Provide the (x, y) coordinate of the cell's center where the given text is located.  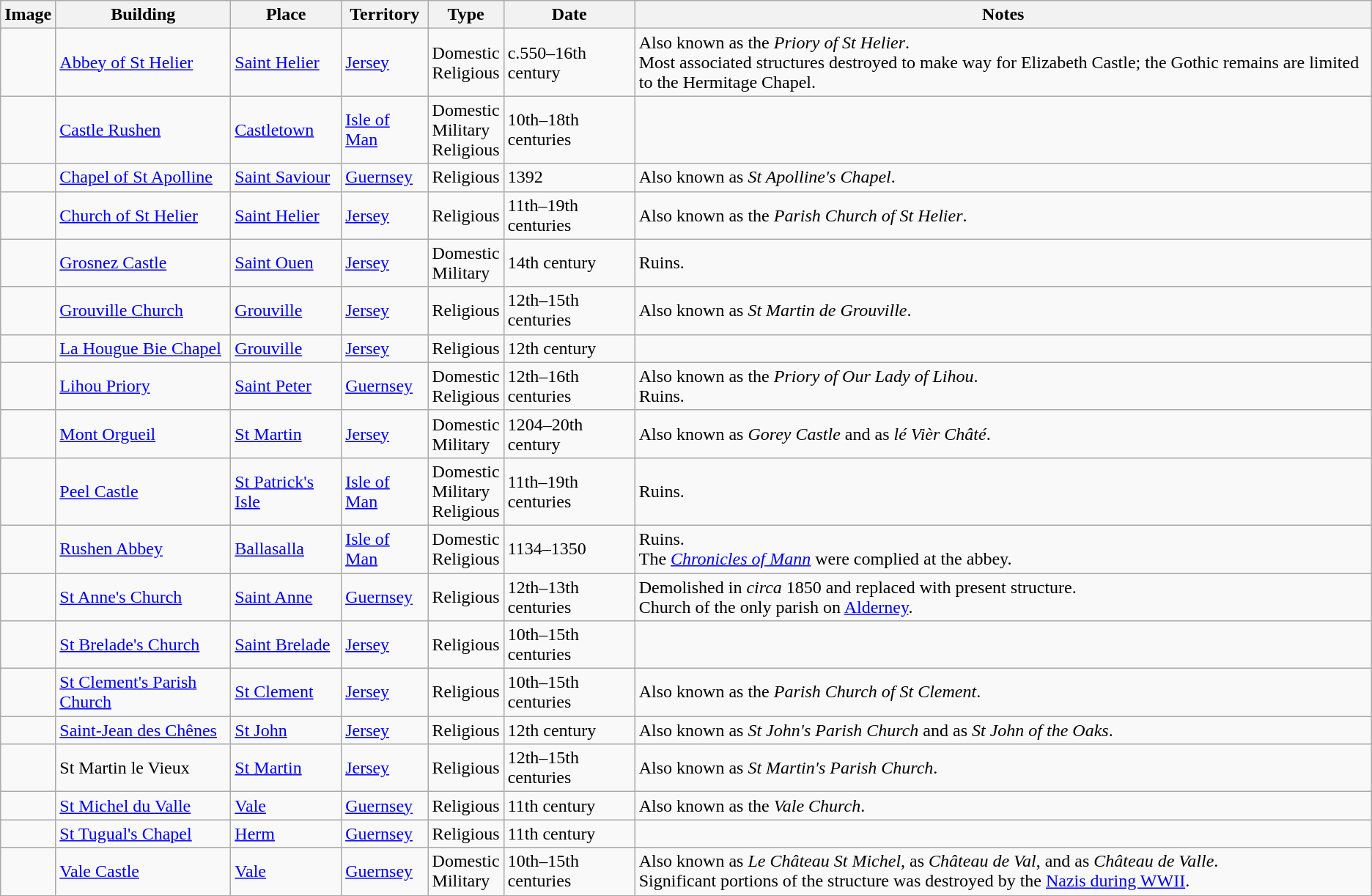
Chapel of St Apolline (144, 177)
Saint Anne (286, 597)
Ballasalla (286, 548)
St Brelade's Church (144, 645)
St Anne's Church (144, 597)
Date (569, 15)
Grosnez Castle (144, 262)
Castle Rushen (144, 130)
St Martin le Vieux (144, 768)
10th–18th centuries (569, 130)
Also known as St Martin de Grouville. (1003, 311)
Also known as St Apolline's Chapel. (1003, 177)
12th–13th centuries (569, 597)
Saint Brelade (286, 645)
Image (28, 15)
Also known as the Parish Church of St Clement. (1003, 692)
Herm (286, 834)
Demolished in circa 1850 and replaced with present structure.Church of the only parish on Alderney. (1003, 597)
Also known as the Vale Church. (1003, 806)
St Michel du Valle (144, 806)
Saint-Jean des Chênes (144, 730)
Also known as the Priory of Our Lady of Lihou.Ruins. (1003, 386)
Building (144, 15)
Type (466, 15)
14th century (569, 262)
Saint Saviour (286, 177)
St Patrick's Isle (286, 491)
Ruins.The Chronicles of Mann were complied at the abbey. (1003, 548)
Church of St Helier (144, 216)
Also known as the Parish Church of St Helier. (1003, 216)
1392 (569, 177)
Saint Peter (286, 386)
1204–20th century (569, 434)
c.550–16th century (569, 62)
Also known as St John's Parish Church and as St John of the Oaks. (1003, 730)
Place (286, 15)
Mont Orgueil (144, 434)
La Hougue Bie Chapel (144, 348)
Territory (385, 15)
Also known as Gorey Castle and as lé Vièr Châté. (1003, 434)
Grouville Church (144, 311)
Castletown (286, 130)
Lihou Priory (144, 386)
Vale Castle (144, 871)
Abbey of St Helier (144, 62)
Saint Ouen (286, 262)
Rushen Abbey (144, 548)
St Clement's Parish Church (144, 692)
12th–16th centuries (569, 386)
St Tugual's Chapel (144, 834)
St Clement (286, 692)
1134–1350 (569, 548)
St John (286, 730)
Peel Castle (144, 491)
Notes (1003, 15)
Also known as St Martin's Parish Church. (1003, 768)
